Scan for the cell matching the given text and deliver its [X, Y] coordinate at center. 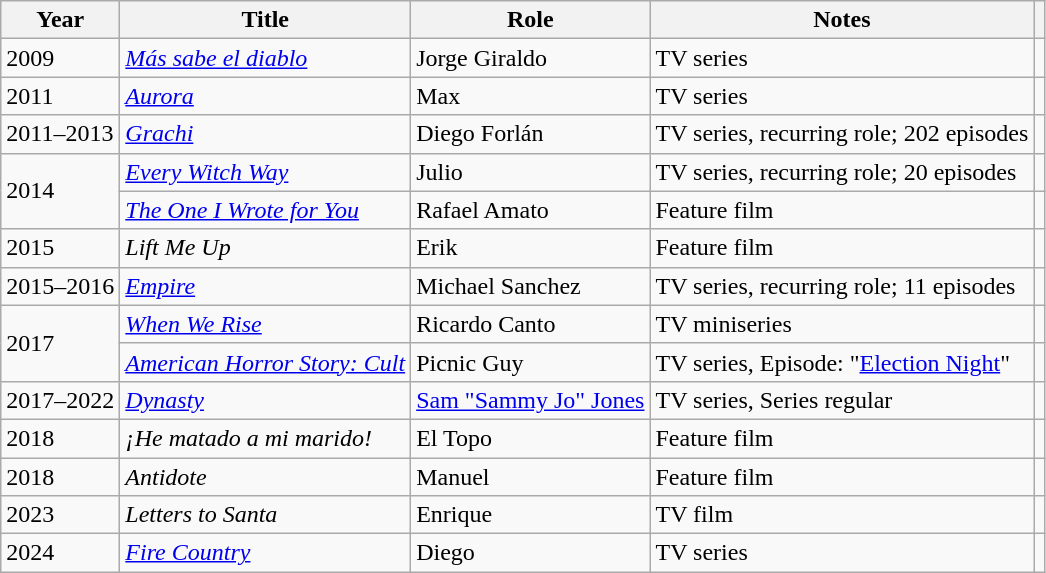
TV series, recurring role; 20 episodes [842, 172]
Picnic Guy [530, 362]
Year [60, 20]
Diego Forlán [530, 134]
2011–2013 [60, 134]
Erik [530, 248]
TV series, Series regular [842, 400]
Jorge Giraldo [530, 58]
2017 [60, 343]
Más sabe el diablo [266, 58]
American Horror Story: Cult [266, 362]
Max [530, 96]
2015 [60, 248]
Grachi [266, 134]
Empire [266, 286]
Dynasty [266, 400]
Sam "Sammy Jo" Jones [530, 400]
¡He matado a mi marido! [266, 438]
El Topo [530, 438]
TV series, recurring role; 11 episodes [842, 286]
TV film [842, 515]
2024 [60, 553]
Rafael Amato [530, 210]
TV series, Episode: "Election Night" [842, 362]
2017–2022 [60, 400]
Antidote [266, 477]
Fire Country [266, 553]
Julio [530, 172]
2023 [60, 515]
TV series, recurring role; 202 episodes [842, 134]
2011 [60, 96]
Manuel [530, 477]
The One I Wrote for You [266, 210]
2014 [60, 191]
Notes [842, 20]
Diego [530, 553]
Role [530, 20]
Aurora [266, 96]
When We Rise [266, 324]
2009 [60, 58]
Every Witch Way [266, 172]
Enrique [530, 515]
2015–2016 [60, 286]
TV miniseries [842, 324]
Title [266, 20]
Letters to Santa [266, 515]
Lift Me Up [266, 248]
Michael Sanchez [530, 286]
Ricardo Canto [530, 324]
